From the cell containing the given text, extract its center point as (X, Y) coordinate. 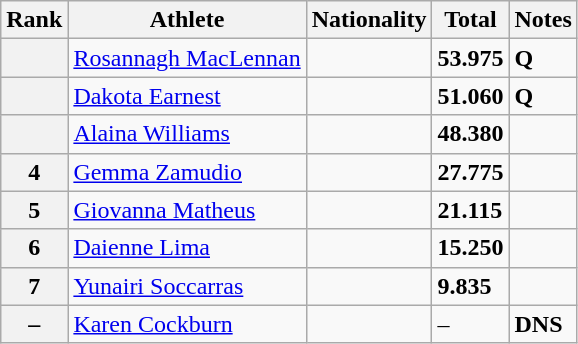
Rank (34, 20)
Alaina Williams (187, 134)
15.250 (470, 248)
6 (34, 248)
Dakota Earnest (187, 96)
48.380 (470, 134)
53.975 (470, 58)
Gemma Zamudio (187, 172)
Rosannagh MacLennan (187, 58)
27.775 (470, 172)
51.060 (470, 96)
5 (34, 210)
Total (470, 20)
9.835 (470, 286)
Athlete (187, 20)
Daienne Lima (187, 248)
Nationality (369, 20)
Karen Cockburn (187, 324)
4 (34, 172)
Yunairi Soccarras (187, 286)
21.115 (470, 210)
Notes (543, 20)
DNS (543, 324)
7 (34, 286)
Giovanna Matheus (187, 210)
